Return the (X, Y) coordinate for the center point of the cell that contains the specified text.  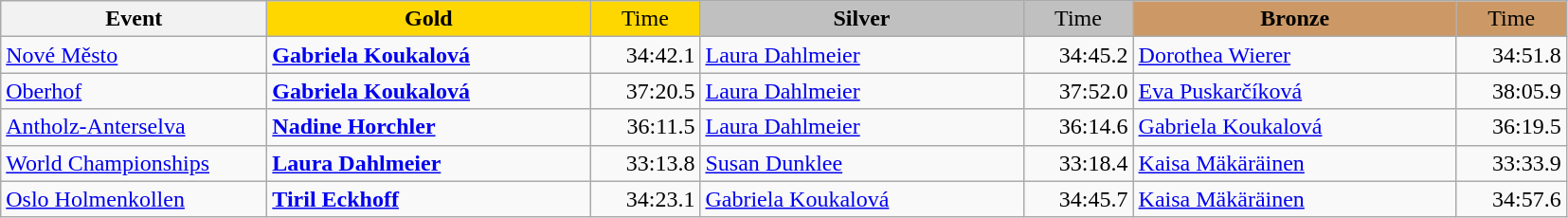
33:33.9 (1511, 163)
Nové Město (135, 55)
Dorothea Wierer (1294, 55)
Event (135, 19)
36:11.5 (645, 127)
36:19.5 (1511, 127)
Tiril Eckhoff (428, 199)
Bronze (1294, 19)
World Championships (135, 163)
34:57.6 (1511, 199)
Gold (428, 19)
Oslo Holmenkollen (135, 199)
37:20.5 (645, 91)
33:13.8 (645, 163)
Oberhof (135, 91)
Nadine Horchler (428, 127)
Eva Puskarčíková (1294, 91)
34:51.8 (1511, 55)
33:18.4 (1078, 163)
34:45.2 (1078, 55)
Susan Dunklee (862, 163)
36:14.6 (1078, 127)
Antholz-Anterselva (135, 127)
34:23.1 (645, 199)
34:42.1 (645, 55)
38:05.9 (1511, 91)
37:52.0 (1078, 91)
Silver (862, 19)
34:45.7 (1078, 199)
